Output the [x, y] coordinate of the center of the cell containing the given text.  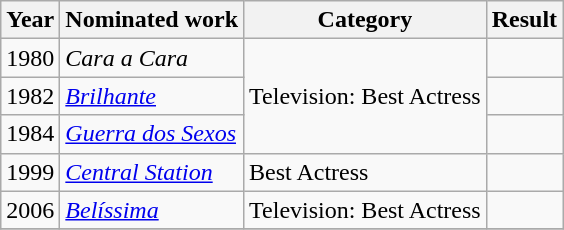
Belíssima [152, 210]
Result [524, 20]
1980 [30, 58]
1984 [30, 134]
1982 [30, 96]
1999 [30, 172]
Best Actress [366, 172]
Category [366, 20]
2006 [30, 210]
Guerra dos Sexos [152, 134]
Cara a Cara [152, 58]
Nominated work [152, 20]
Central Station [152, 172]
Year [30, 20]
Brilhante [152, 96]
